For the text-containing cell, return its midpoint in (X, Y) coordinate format. 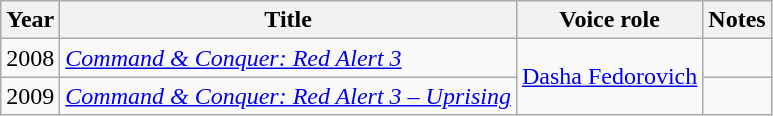
Command & Conquer: Red Alert 3 – Uprising (288, 96)
2008 (30, 58)
Dasha Fedorovich (609, 77)
Voice role (609, 20)
Notes (737, 20)
Command & Conquer: Red Alert 3 (288, 58)
Year (30, 20)
Title (288, 20)
2009 (30, 96)
